Output the (x, y) coordinate of the center of the cell containing the given text.  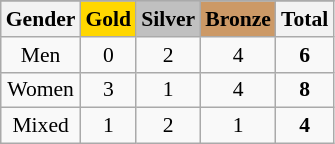
Gold (108, 19)
8 (304, 90)
Gender (41, 19)
3 (108, 90)
Mixed (41, 126)
6 (304, 55)
Women (41, 90)
Silver (168, 19)
Men (41, 55)
Total (304, 19)
Bronze (238, 19)
0 (108, 55)
